Detect which cell encompasses the target text, then output its [x, y] center coordinate. 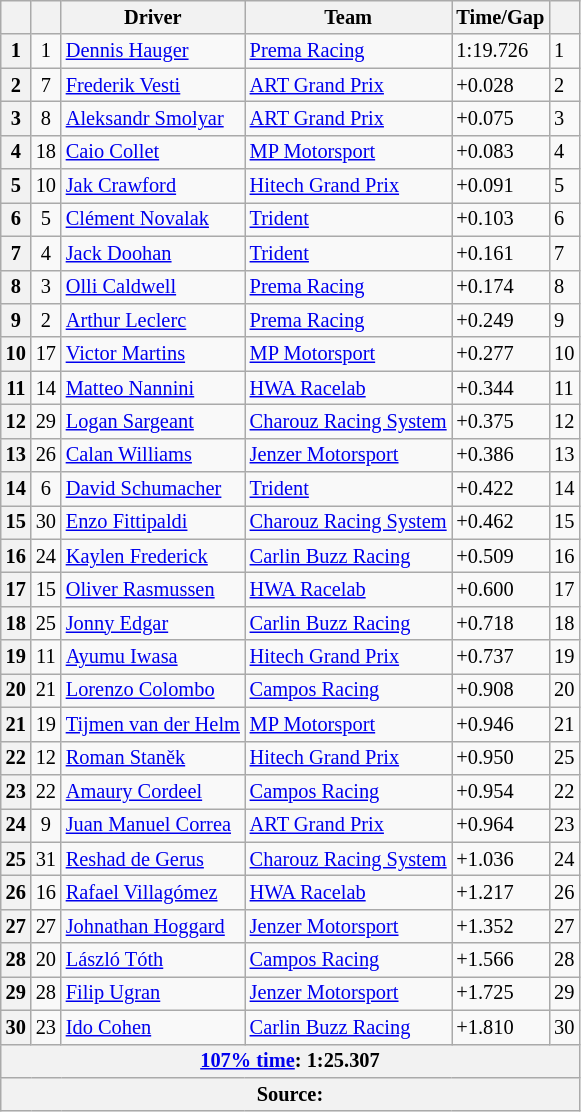
+0.277 [501, 354]
Rafael Villagómez [153, 892]
+1.810 [501, 1027]
+0.344 [501, 388]
+0.964 [501, 825]
Filip Ugran [153, 993]
+0.075 [501, 118]
+0.509 [501, 556]
107% time: 1:25.307 [290, 1061]
Lorenzo Colombo [153, 690]
Kaylen Frederick [153, 556]
+0.161 [501, 253]
+0.422 [501, 489]
Jack Doohan [153, 253]
1:19.726 [501, 51]
David Schumacher [153, 489]
Time/Gap [501, 17]
Jonny Edgar [153, 623]
+1.217 [501, 892]
Amaury Cordeel [153, 791]
Johnathan Hoggard [153, 926]
+0.028 [501, 85]
+1.352 [501, 926]
+0.600 [501, 589]
Victor Martins [153, 354]
+0.946 [501, 724]
31 [46, 859]
Calan Williams [153, 455]
+0.249 [501, 320]
+0.462 [501, 522]
+0.386 [501, 455]
+1.725 [501, 993]
Source: [290, 1094]
+0.375 [501, 421]
Olli Caldwell [153, 287]
+0.103 [501, 219]
Driver [153, 17]
Roman Staněk [153, 758]
Team [348, 17]
Enzo Fittipaldi [153, 522]
Reshad de Gerus [153, 859]
+0.737 [501, 657]
Arthur Leclerc [153, 320]
László Tóth [153, 960]
Ido Cohen [153, 1027]
Jak Crawford [153, 186]
Clément Novalak [153, 219]
+0.091 [501, 186]
Oliver Rasmussen [153, 589]
Dennis Hauger [153, 51]
Aleksandr Smolyar [153, 118]
Logan Sargeant [153, 421]
+1.566 [501, 960]
Caio Collet [153, 152]
Matteo Nannini [153, 388]
Ayumu Iwasa [153, 657]
+0.954 [501, 791]
+0.950 [501, 758]
+0.174 [501, 287]
Frederik Vesti [153, 85]
+0.908 [501, 690]
Juan Manuel Correa [153, 825]
+0.083 [501, 152]
Tijmen van der Helm [153, 724]
+1.036 [501, 859]
+0.718 [501, 623]
